Capture the cell that displays the provided text and extract its (X, Y) central coordinate. 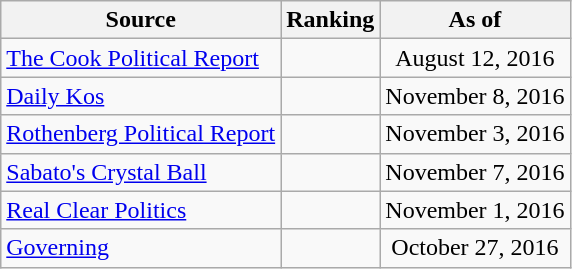
Governing (141, 248)
The Cook Political Report (141, 58)
November 7, 2016 (475, 172)
Real Clear Politics (141, 210)
Daily Kos (141, 96)
Rothenberg Political Report (141, 134)
November 1, 2016 (475, 210)
As of (475, 20)
Source (141, 20)
November 3, 2016 (475, 134)
August 12, 2016 (475, 58)
Ranking (330, 20)
Sabato's Crystal Ball (141, 172)
November 8, 2016 (475, 96)
October 27, 2016 (475, 248)
